Output the [x, y] coordinate of the center of the cell containing the given text.  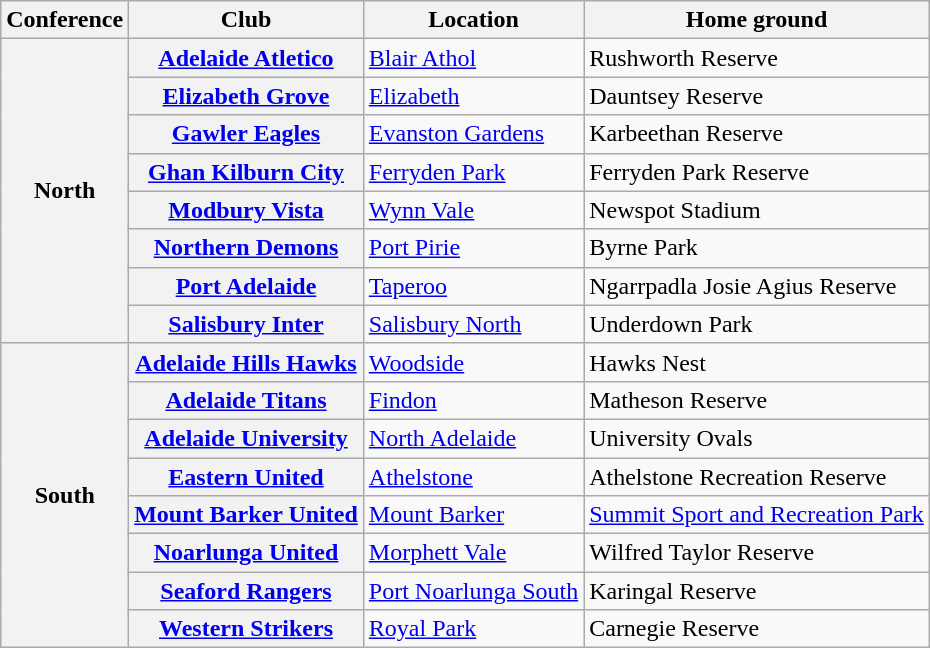
Home ground [757, 20]
Byrne Park [757, 248]
University Ovals [757, 438]
Gawler Eagles [246, 134]
Eastern United [246, 477]
Hawks Nest [757, 362]
Ferryden Park Reserve [757, 172]
Adelaide Hills Hawks [246, 362]
Elizabeth [473, 96]
Adelaide University [246, 438]
Adelaide Titans [246, 400]
South [65, 495]
Ngarrpadla Josie Agius Reserve [757, 286]
Karbeethan Reserve [757, 134]
Blair Athol [473, 58]
Karingal Reserve [757, 591]
Adelaide Atletico [246, 58]
Athelstone Recreation Reserve [757, 477]
Elizabeth Grove [246, 96]
Ferryden Park [473, 172]
Athelstone [473, 477]
Club [246, 20]
Port Adelaide [246, 286]
Summit Sport and Recreation Park [757, 515]
Mount Barker [473, 515]
North Adelaide [473, 438]
Rushworth Reserve [757, 58]
Western Strikers [246, 629]
Seaford Rangers [246, 591]
Underdown Park [757, 324]
Carnegie Reserve [757, 629]
Findon [473, 400]
Dauntsey Reserve [757, 96]
Wynn Vale [473, 210]
Modbury Vista [246, 210]
Mount Barker United [246, 515]
Morphett Vale [473, 553]
Woodside [473, 362]
Ghan Kilburn City [246, 172]
Matheson Reserve [757, 400]
Port Pirie [473, 248]
Northern Demons [246, 248]
Evanston Gardens [473, 134]
Taperoo [473, 286]
Royal Park [473, 629]
Port Noarlunga South [473, 591]
Wilfred Taylor Reserve [757, 553]
Newspot Stadium [757, 210]
Location [473, 20]
Conference [65, 20]
Salisbury Inter [246, 324]
North [65, 191]
Salisbury North [473, 324]
Noarlunga United [246, 553]
